Provide the [x, y] coordinate of the cell's center where the given text is located.  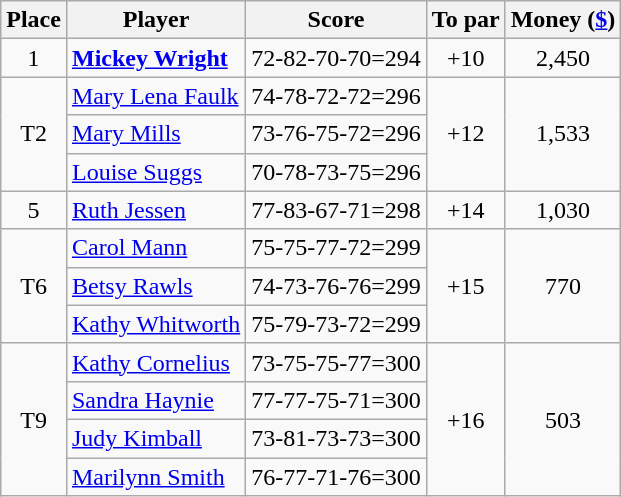
Player [156, 20]
75-79-73-72=299 [336, 324]
T9 [34, 419]
75-75-77-72=299 [336, 248]
74-78-72-72=296 [336, 96]
74-73-76-76=299 [336, 286]
73-76-75-72=296 [336, 134]
Sandra Haynie [156, 400]
T6 [34, 286]
77-77-75-71=300 [336, 400]
+14 [466, 210]
+12 [466, 134]
Place [34, 20]
Carol Mann [156, 248]
72-82-70-70=294 [336, 58]
77-83-67-71=298 [336, 210]
Score [336, 20]
+15 [466, 286]
2,450 [563, 58]
Money ($) [563, 20]
1,533 [563, 134]
+16 [466, 419]
Mary Mills [156, 134]
Kathy Whitworth [156, 324]
Judy Kimball [156, 438]
1 [34, 58]
Louise Suggs [156, 172]
76-77-71-76=300 [336, 477]
Betsy Rawls [156, 286]
5 [34, 210]
Mary Lena Faulk [156, 96]
770 [563, 286]
1,030 [563, 210]
Kathy Cornelius [156, 362]
To par [466, 20]
73-81-73-73=300 [336, 438]
70-78-73-75=296 [336, 172]
503 [563, 419]
Ruth Jessen [156, 210]
Mickey Wright [156, 58]
73-75-75-77=300 [336, 362]
T2 [34, 134]
+10 [466, 58]
Marilynn Smith [156, 477]
